For the text-containing cell, return its midpoint in (x, y) coordinate format. 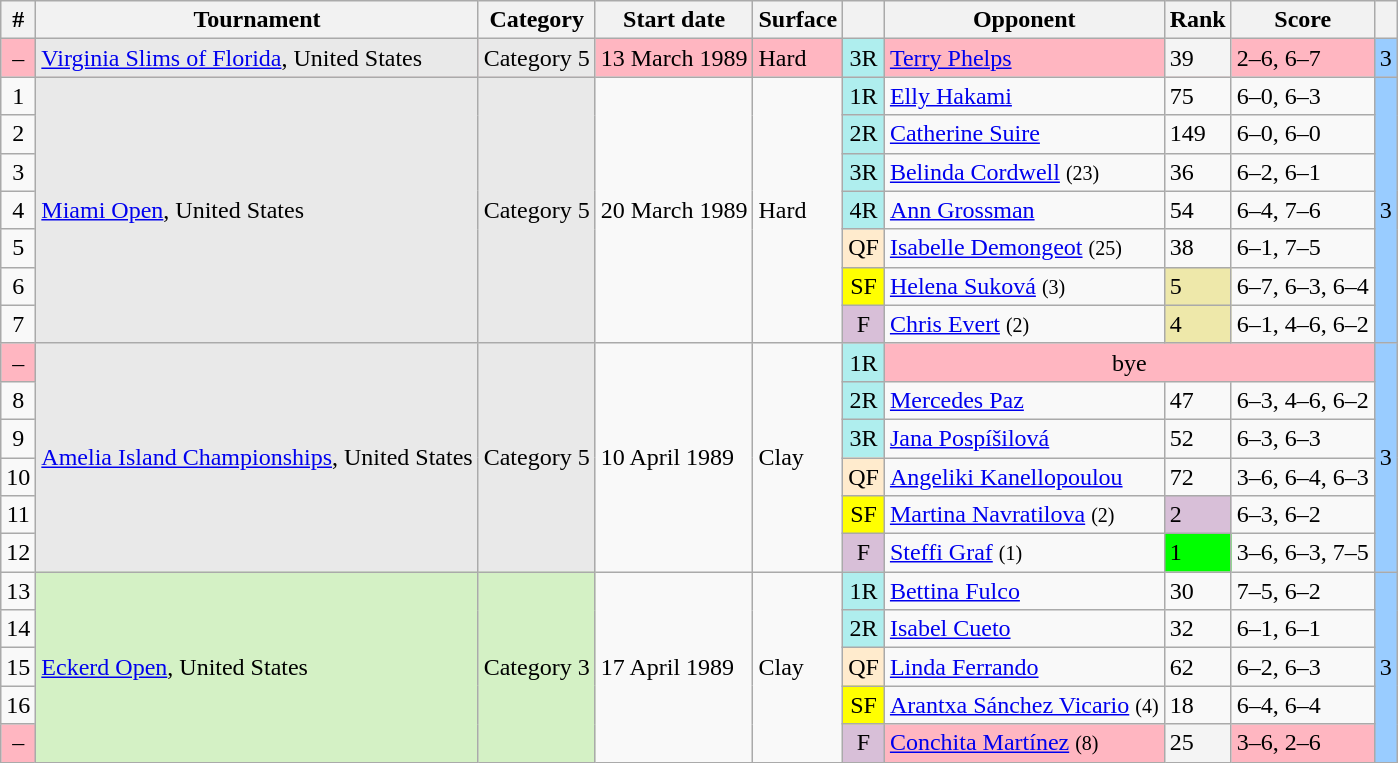
Terry Phelps (1024, 58)
52 (1198, 438)
6–1, 4–6, 6–2 (1302, 324)
6–3, 4–6, 6–2 (1302, 400)
7 (18, 324)
36 (1198, 172)
62 (1198, 667)
Start date (674, 20)
Elly Hakami (1024, 96)
bye (1129, 362)
39 (1198, 58)
3–6, 6–4, 6–3 (1302, 477)
4R (864, 210)
47 (1198, 400)
6–2, 6–1 (1302, 172)
38 (1198, 248)
25 (1198, 743)
32 (1198, 629)
6–1, 6–1 (1302, 629)
8 (18, 400)
# (18, 20)
Ann Grossman (1024, 210)
Category (536, 20)
15 (18, 667)
75 (1198, 96)
13 March 1989 (674, 58)
6–0, 6–3 (1302, 96)
10 (18, 477)
Arantxa Sánchez Vicario (4) (1024, 705)
Rank (1198, 20)
Isabel Cueto (1024, 629)
Miami Open, United States (257, 210)
16 (18, 705)
Belinda Cordwell (23) (1024, 172)
6–1, 7–5 (1302, 248)
Virginia Slims of Florida, United States (257, 58)
3–6, 2–6 (1302, 743)
11 (18, 515)
Isabelle Demongeot (25) (1024, 248)
Jana Pospíšilová (1024, 438)
7–5, 6–2 (1302, 591)
Catherine Suire (1024, 134)
9 (18, 438)
17 April 1989 (674, 667)
3–6, 6–3, 7–5 (1302, 553)
Chris Evert (2) (1024, 324)
30 (1198, 591)
149 (1198, 134)
Steffi Graf (1) (1024, 553)
10 April 1989 (674, 457)
6–2, 6–3 (1302, 667)
18 (1198, 705)
6–3, 6–2 (1302, 515)
6 (18, 286)
Martina Navratilova (2) (1024, 515)
Conchita Martínez (8) (1024, 743)
6–4, 7–6 (1302, 210)
12 (18, 553)
Angeliki Kanellopoulou (1024, 477)
6–3, 6–3 (1302, 438)
13 (18, 591)
54 (1198, 210)
2–6, 6–7 (1302, 58)
6–7, 6–3, 6–4 (1302, 286)
Category 3 (536, 667)
20 March 1989 (674, 210)
Opponent (1024, 20)
Eckerd Open, United States (257, 667)
Amelia Island Championships, United States (257, 457)
Surface (798, 20)
6–0, 6–0 (1302, 134)
Score (1302, 20)
Tournament (257, 20)
Mercedes Paz (1024, 400)
72 (1198, 477)
14 (18, 629)
Linda Ferrando (1024, 667)
6–4, 6–4 (1302, 705)
Bettina Fulco (1024, 591)
Helena Suková (3) (1024, 286)
